Pinpoint the cell where the given text exists, returning its (X, Y) midpoint coordinate. 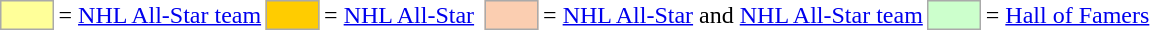
= NHL All-Star team (160, 15)
= NHL All-Star (400, 15)
= NHL All-Star and NHL All-Star team (734, 15)
